From the cell containing the given text, extract its center point as (X, Y) coordinate. 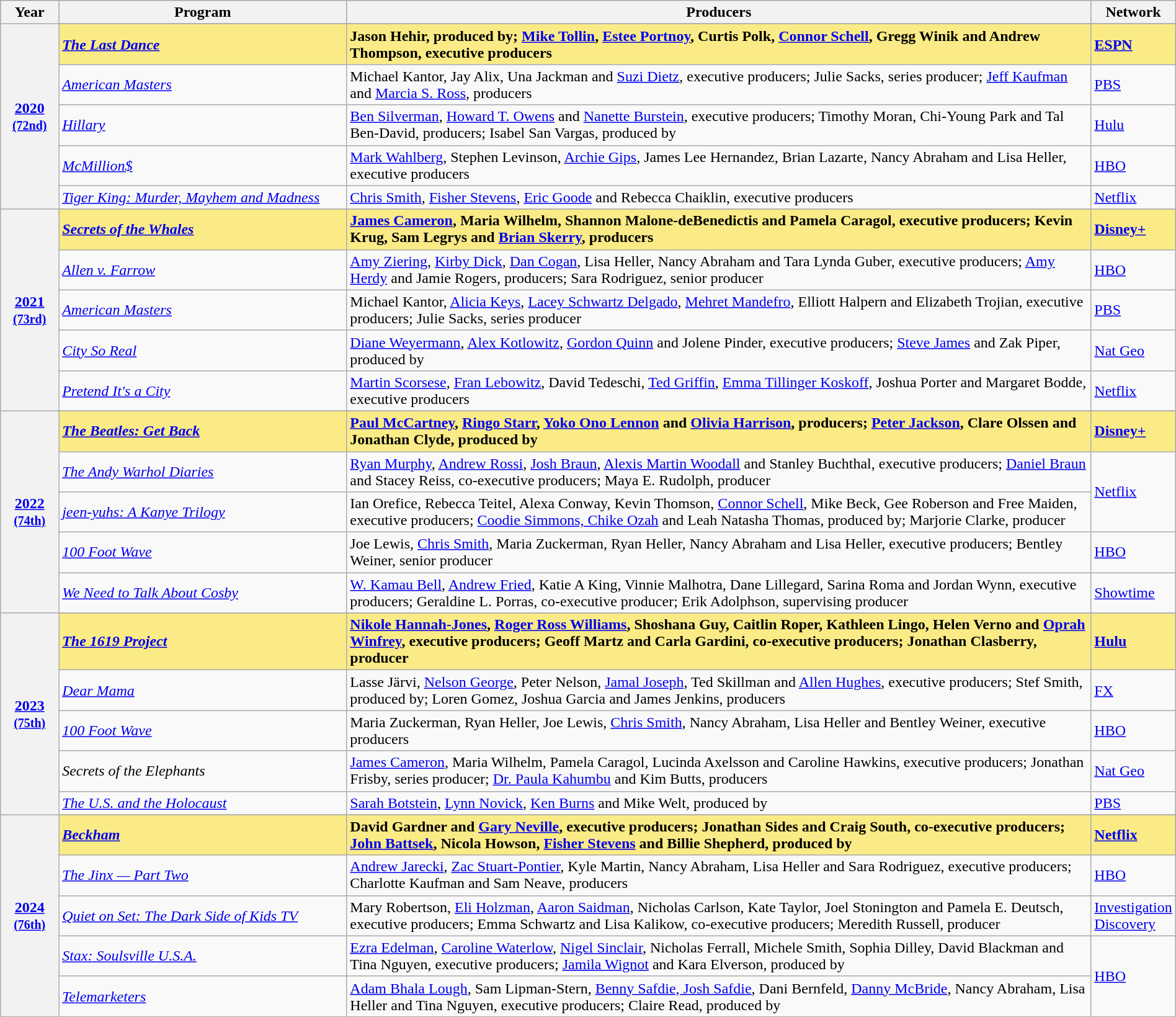
Stax: Soulsville U.S.A. (203, 956)
The Andy Warhol Diaries (203, 472)
Showtime (1133, 593)
2022(74th) (30, 511)
McMillion$ (203, 165)
Telemarketers (203, 997)
Jason Hehir, produced by; Mike Tollin, Estee Portnoy, Curtis Polk, Connor Schell, Gregg Winik and Andrew Thompson, executive producers (719, 45)
Program (203, 12)
Michael Kantor, Jay Alix, Una Jackman and Suzi Dietz, executive producers; Julie Sacks, series producer; Jeff Kaufman and Marcia S. Ross, producers (719, 84)
Joe Lewis, Chris Smith, Maria Zuckerman, Ryan Heller, Nancy Abraham and Lisa Heller, executive producers; Bentley Weiner, senior producer (719, 552)
FX (1133, 690)
Maria Zuckerman, Ryan Heller, Joe Lewis, Chris Smith, Nancy Abraham, Lisa Heller and Bentley Weiner, executive producers (719, 731)
ESPN (1133, 45)
Mark Wahlberg, Stephen Levinson, Archie Gips, James Lee Hernandez, Brian Lazarte, Nancy Abraham and Lisa Heller, executive producers (719, 165)
Paul McCartney, Ringo Starr, Yoko Ono Lennon and Olivia Harrison, producers; Peter Jackson, Clare Olssen and Jonathan Clyde, produced by (719, 431)
Hillary (203, 125)
James Cameron, Maria Wilhelm, Shannon Malone-deBenedictis and Pamela Caragol, executive producers; Kevin Krug, Sam Legrys and Brian Skerry, producers (719, 230)
Chris Smith, Fisher Stevens, Eric Goode and Rebecca Chaiklin, executive producers (719, 197)
Sarah Botstein, Lynn Novick, Ken Burns and Mike Welt, produced by (719, 803)
Secrets of the Elephants (203, 771)
Producers (719, 12)
2021(73rd) (30, 310)
2020(72nd) (30, 117)
The Jinx — Part Two (203, 875)
The 1619 Project (203, 642)
Dear Mama (203, 690)
City So Real (203, 350)
Allen v. Farrow (203, 269)
2024(76th) (30, 916)
The Beatles: Get Back (203, 431)
Tiger King: Murder, Mayhem and Madness (203, 197)
Beckham (203, 835)
We Need to Talk About Cosby (203, 593)
Diane Weyermann, Alex Kotlowitz, Gordon Quinn and Jolene Pinder, executive producers; Steve James and Zak Piper, produced by (719, 350)
Investigation Discovery (1133, 916)
Year (30, 12)
2023(75th) (30, 714)
The Last Dance (203, 45)
Pretend It's a City (203, 391)
jeen-yuhs: A Kanye Trilogy (203, 513)
Network (1133, 12)
Quiet on Set: The Dark Side of Kids TV (203, 916)
Martin Scorsese, Fran Lebowitz, David Tedeschi, Ted Griffin, Emma Tillinger Koskoff, Joshua Porter and Margaret Bodde, executive producers (719, 391)
Secrets of the Whales (203, 230)
The U.S. and the Holocaust (203, 803)
